Return [x, y] of the center of cell containing provided text 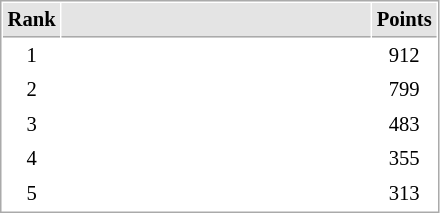
Points [404, 20]
2 [32, 90]
799 [404, 90]
912 [404, 56]
4 [32, 158]
313 [404, 194]
483 [404, 124]
5 [32, 194]
3 [32, 124]
355 [404, 158]
Rank [32, 20]
1 [32, 56]
